Pinpoint the cell where the given text exists, returning its (X, Y) midpoint coordinate. 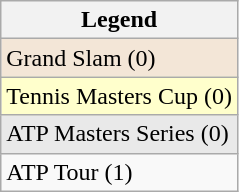
Grand Slam (0) (120, 58)
ATP Tour (1) (120, 172)
ATP Masters Series (0) (120, 134)
Tennis Masters Cup (0) (120, 96)
Legend (120, 20)
